Find where the given text appears and provide that cell's center as (x, y) coordinate. 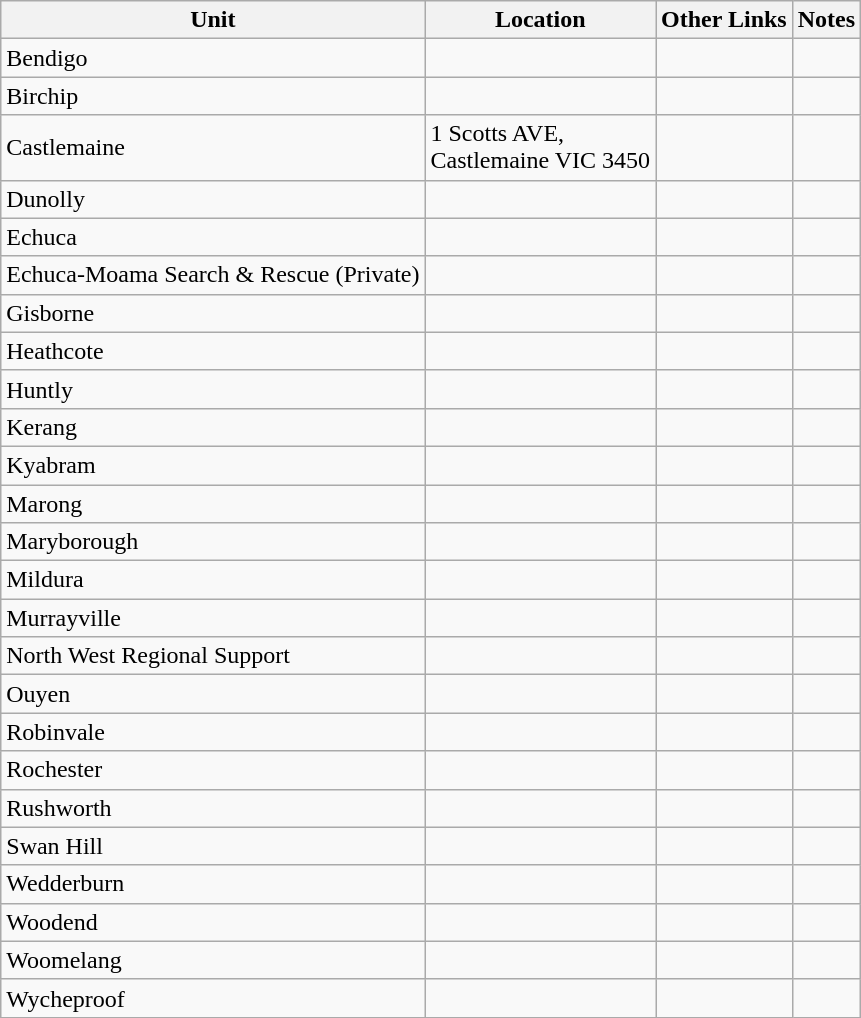
Birchip (213, 96)
Swan Hill (213, 846)
Notes (826, 20)
Other Links (724, 20)
Marong (213, 503)
Echuca (213, 237)
Woodend (213, 922)
1 Scotts AVE,Castlemaine VIC 3450 (540, 148)
Rushworth (213, 808)
Dunolly (213, 199)
Ouyen (213, 694)
Woomelang (213, 960)
Echuca-Moama Search & Rescue (Private) (213, 275)
Maryborough (213, 542)
Murrayville (213, 618)
Wedderburn (213, 884)
Heathcote (213, 351)
Bendigo (213, 58)
Kyabram (213, 465)
Unit (213, 20)
Gisborne (213, 313)
Castlemaine (213, 148)
North West Regional Support (213, 656)
Huntly (213, 389)
Robinvale (213, 732)
Wycheproof (213, 998)
Mildura (213, 580)
Kerang (213, 427)
Rochester (213, 770)
Location (540, 20)
